Return (X, Y) of the center of cell containing provided text 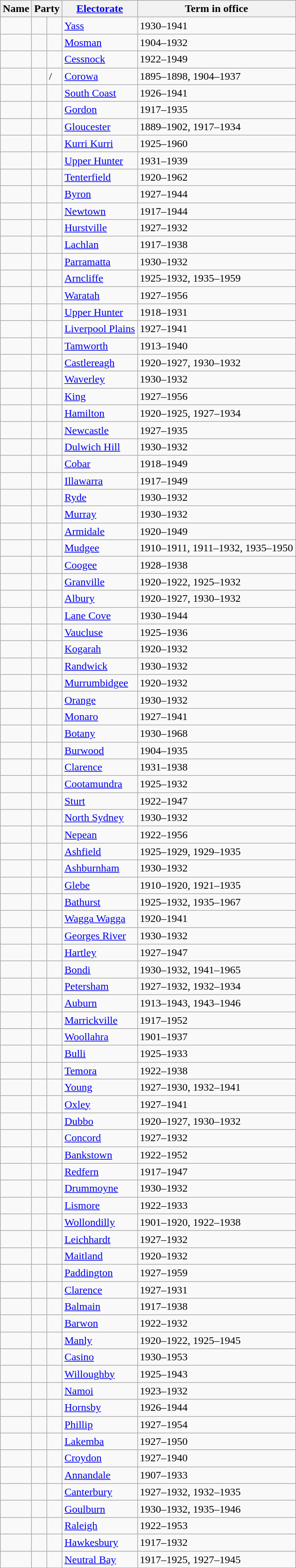
Hamilton (100, 413)
1925–1943 (217, 1374)
Botany (100, 733)
Lakemba (100, 1441)
Gloucester (100, 127)
Castlereagh (100, 363)
Illawarra (100, 480)
1910–1911, 1911–1932, 1935–1950 (217, 548)
Dubbo (100, 1121)
1927–1950 (217, 1441)
Burwood (100, 751)
Newtown (100, 211)
Cobar (100, 464)
1930–1932, 1941–1965 (217, 969)
1920–1925, 1927–1934 (217, 413)
Woollahra (100, 1037)
Term in office (217, 9)
1927–1940 (217, 1458)
Wagga Wagga (100, 919)
1931–1939 (217, 160)
Raleigh (100, 1525)
Tamworth (100, 346)
Hornsby (100, 1408)
1920–1962 (217, 177)
1907–1933 (217, 1475)
Granville (100, 582)
1930–1941 (217, 26)
1927–1932, 1932–1935 (217, 1492)
King (100, 396)
Waratah (100, 295)
Sturt (100, 801)
Murrumbidgee (100, 683)
1904–1932 (217, 43)
Concord (100, 1138)
Party (47, 9)
Wollondilly (100, 1222)
/ (54, 76)
1930–1953 (217, 1357)
Paddington (100, 1273)
1901–1937 (217, 1037)
1928–1938 (217, 565)
1927–1935 (217, 430)
Name (16, 9)
Ashburnham (100, 868)
Corowa (100, 76)
1925–1932, 1935–1967 (217, 902)
1901–1920, 1922–1938 (217, 1222)
Maitland (100, 1256)
1917–1947 (217, 1172)
1922–1949 (217, 59)
South Coast (100, 93)
1930–1944 (217, 616)
1904–1935 (217, 751)
Georges River (100, 936)
Bondi (100, 969)
Newcastle (100, 430)
1927–1931 (217, 1290)
1920–1949 (217, 531)
1930–1932, 1935–1946 (217, 1509)
Hartley (100, 952)
1922–1932 (217, 1324)
Petersham (100, 986)
1918–1949 (217, 464)
Gordon (100, 110)
Kogarah (100, 649)
Byron (100, 194)
Hawkesbury (100, 1542)
Orange (100, 700)
Bathurst (100, 902)
1923–1932 (217, 1391)
1925–1936 (217, 632)
Barwon (100, 1324)
1917–1952 (217, 1020)
1895–1898, 1904–1937 (217, 76)
Redfern (100, 1172)
Leichhardt (100, 1239)
1917–1949 (217, 480)
1927–1944 (217, 194)
Liverpool Plains (100, 329)
Annandale (100, 1475)
1931–1938 (217, 767)
Balmain (100, 1307)
Drummoyne (100, 1189)
Kurri Kurri (100, 143)
1920–1922, 1925–1932 (217, 582)
Lachlan (100, 245)
1925–1932, 1935–1959 (217, 279)
Glebe (100, 885)
Willoughby (100, 1374)
1925–1929, 1929–1935 (217, 852)
Mosman (100, 43)
1889–1902, 1917–1934 (217, 127)
Monaro (100, 716)
1927–1930, 1932–1941 (217, 1088)
Marrickville (100, 1020)
1917–1935 (217, 110)
Parramatta (100, 262)
1926–1941 (217, 93)
Cessnock (100, 59)
1925–1932 (217, 784)
Tenterfield (100, 177)
Dulwich Hill (100, 447)
1910–1920, 1921–1935 (217, 885)
1918–1931 (217, 312)
Cootamundra (100, 784)
1930–1968 (217, 733)
1922–1953 (217, 1525)
Ashfield (100, 852)
1920–1941 (217, 919)
1917–1925, 1927–1945 (217, 1559)
Arncliffe (100, 279)
Coogee (100, 565)
Croydon (100, 1458)
1927–1947 (217, 952)
Temora (100, 1071)
1922–1952 (217, 1155)
Murray (100, 515)
1927–1954 (217, 1425)
Neutral Bay (100, 1559)
1920–1922, 1925–1945 (217, 1340)
Ryde (100, 498)
1927–1932, 1932–1934 (217, 986)
1922–1956 (217, 835)
Canterbury (100, 1492)
1917–1932 (217, 1542)
1917–1944 (217, 211)
Young (100, 1088)
1922–1938 (217, 1071)
1922–1933 (217, 1205)
Lismore (100, 1205)
Goulburn (100, 1509)
Mudgee (100, 548)
Bulli (100, 1054)
Electorate (100, 9)
Lane Cove (100, 616)
1913–1940 (217, 346)
1922–1947 (217, 801)
Albury (100, 599)
1925–1960 (217, 143)
1913–1943, 1943–1946 (217, 1003)
Waverley (100, 379)
Manly (100, 1340)
Vaucluse (100, 632)
Oxley (100, 1104)
Armidale (100, 531)
North Sydney (100, 818)
1925–1933 (217, 1054)
Namoi (100, 1391)
Casino (100, 1357)
Nepean (100, 835)
1927–1959 (217, 1273)
Bankstown (100, 1155)
Auburn (100, 1003)
Hurstville (100, 228)
1926–1944 (217, 1408)
Phillip (100, 1425)
Randwick (100, 666)
Yass (100, 26)
